Pinpoint the cell where the given text exists, returning its [X, Y] midpoint coordinate. 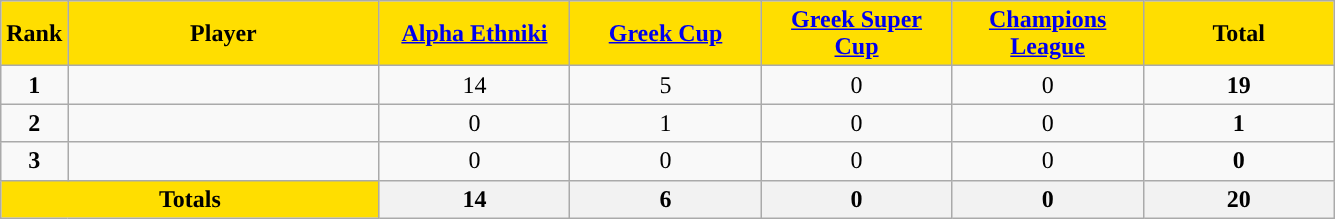
2 [34, 123]
Total [1238, 34]
20 [1238, 199]
19 [1238, 85]
Greek Cup [666, 34]
3 [34, 161]
5 [666, 85]
Totals [190, 199]
Greek Super Cup [856, 34]
Player [224, 34]
Rank [34, 34]
Alpha Ethniki [474, 34]
Champions League [1048, 34]
6 [666, 199]
